Locate the cell with the specified text and output its (X, Y) center coordinate. 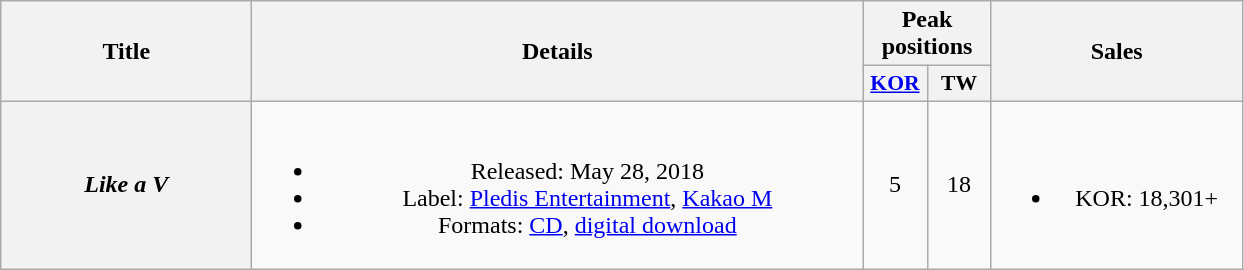
Details (558, 52)
Released: May 28, 2018Label: Pledis Entertainment, Kakao MFormats: CD, digital download (558, 184)
Sales (1116, 52)
Title (126, 52)
Like a V (126, 184)
KOR (895, 84)
18 (959, 184)
5 (895, 184)
KOR: 18,301+ (1116, 184)
TW (959, 84)
Peak positions (927, 34)
